For the text-containing cell, return its midpoint in [x, y] coordinate format. 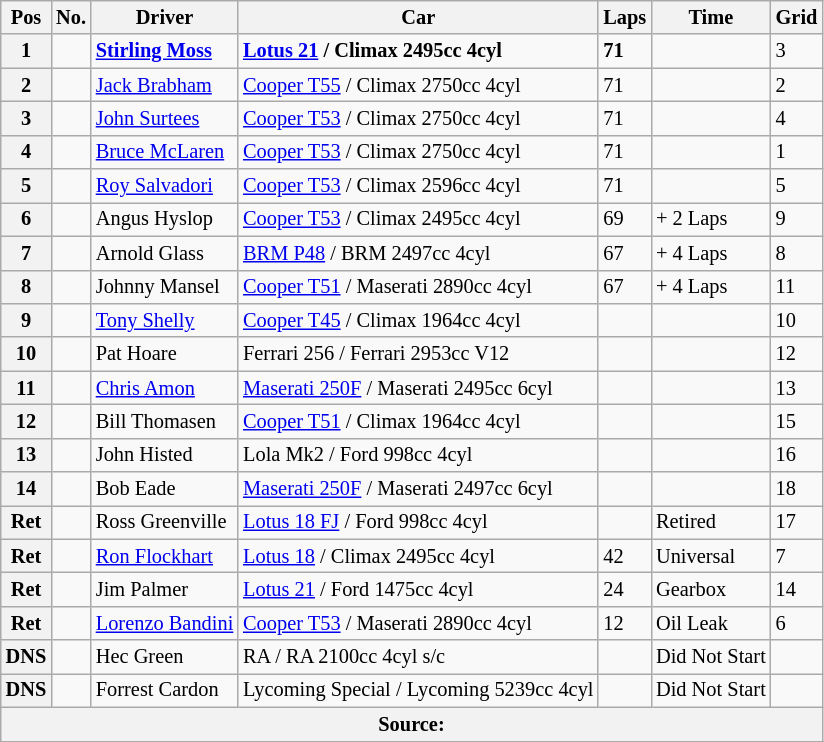
Maserati 250F / Maserati 2497cc 6cyl [418, 489]
Cooper T45 / Climax 1964cc 4cyl [418, 320]
Bill Thomasen [164, 421]
Bob Eade [164, 489]
Universal [711, 556]
Maserati 250F / Maserati 2495cc 6cyl [418, 388]
Source: [412, 724]
16 [797, 455]
Ron Flockhart [164, 556]
42 [624, 556]
Gearbox [711, 589]
15 [797, 421]
Jack Brabham [164, 85]
Lycoming Special / Lycoming 5239cc 4cyl [418, 690]
Roy Salvadori [164, 186]
Cooper T55 / Climax 2750cc 4cyl [418, 85]
Lola Mk2 / Ford 998cc 4cyl [418, 455]
Cooper T51 / Climax 1964cc 4cyl [418, 421]
Oil Leak [711, 623]
Cooper T53 / Climax 2596cc 4cyl [418, 186]
Lotus 18 FJ / Ford 998cc 4cyl [418, 522]
69 [624, 219]
Angus Hyslop [164, 219]
Hec Green [164, 657]
Driver [164, 17]
Ferrari 256 / Ferrari 2953cc V12 [418, 354]
Grid [797, 17]
Car [418, 17]
RA / RA 2100cc 4cyl s/c [418, 657]
Stirling Moss [164, 51]
Lotus 21 / Climax 2495cc 4cyl [418, 51]
John Surtees [164, 118]
Forrest Cardon [164, 690]
Time [711, 17]
Lotus 18 / Climax 2495cc 4cyl [418, 556]
Laps [624, 17]
Lotus 21 / Ford 1475cc 4cyl [418, 589]
Chris Amon [164, 388]
Johnny Mansel [164, 287]
Cooper T51 / Maserati 2890cc 4cyl [418, 287]
Pat Hoare [164, 354]
BRM P48 / BRM 2497cc 4cyl [418, 253]
Jim Palmer [164, 589]
Lorenzo Bandini [164, 623]
John Histed [164, 455]
Bruce McLaren [164, 152]
+ 2 Laps [711, 219]
No. [71, 17]
Cooper T53 / Climax 2495cc 4cyl [418, 219]
Pos [26, 17]
Cooper T53 / Maserati 2890cc 4cyl [418, 623]
Retired [711, 522]
Tony Shelly [164, 320]
17 [797, 522]
Arnold Glass [164, 253]
18 [797, 489]
Ross Greenville [164, 522]
24 [624, 589]
